Find where the given text appears and provide that cell's center as [X, Y] coordinate. 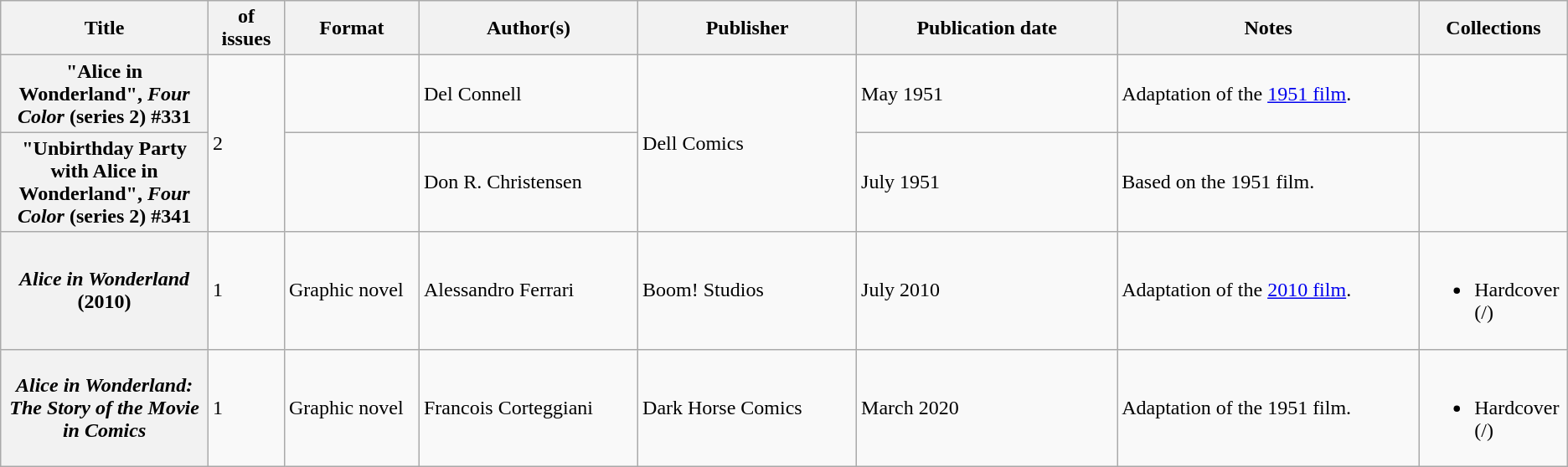
Dell Comics [747, 144]
July 2010 [987, 290]
2 [246, 144]
Alice in Wonderland: The Story of the Movie in Comics [105, 408]
Format [352, 28]
March 2020 [987, 408]
Adaptation of the 2010 film. [1268, 290]
Boom! Studios [747, 290]
May 1951 [987, 94]
Del Connell [528, 94]
Collections [1494, 28]
Author(s) [528, 28]
of issues [246, 28]
Don R. Christensen [528, 182]
July 1951 [987, 182]
Publication date [987, 28]
"Unbirthday Party with Alice in Wonderland", Four Color (series 2) #341 [105, 182]
Based on the 1951 film. [1268, 182]
Notes [1268, 28]
Publisher [747, 28]
Francois Corteggiani [528, 408]
"Alice in Wonderland", Four Color (series 2) #331 [105, 94]
Title [105, 28]
Alice in Wonderland (2010) [105, 290]
Alessandro Ferrari [528, 290]
Dark Horse Comics [747, 408]
